Scan for the cell matching the given text and deliver its (x, y) coordinate at center. 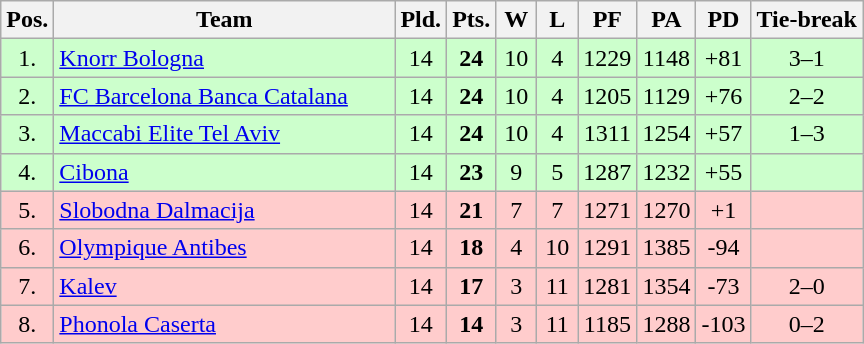
+81 (724, 58)
1. (28, 58)
W (516, 20)
Tie-break (807, 20)
23 (472, 172)
1232 (666, 172)
1354 (666, 286)
2–0 (807, 286)
Cibona (224, 172)
Olympique Antibes (224, 248)
Team (224, 20)
+1 (724, 210)
1271 (608, 210)
1270 (666, 210)
Pld. (421, 20)
1287 (608, 172)
-94 (724, 248)
1311 (608, 134)
4. (28, 172)
5. (28, 210)
Maccabi Elite Tel Aviv (224, 134)
Slobodna Dalmacija (224, 210)
1229 (608, 58)
1129 (666, 96)
1291 (608, 248)
3–1 (807, 58)
2. (28, 96)
Pos. (28, 20)
5 (558, 172)
FC Barcelona Banca Catalana (224, 96)
Phonola Caserta (224, 324)
8. (28, 324)
+57 (724, 134)
9 (516, 172)
6. (28, 248)
Knorr Bologna (224, 58)
1254 (666, 134)
Kalev (224, 286)
1148 (666, 58)
-103 (724, 324)
1281 (608, 286)
7. (28, 286)
PA (666, 20)
+55 (724, 172)
1385 (666, 248)
1–3 (807, 134)
2–2 (807, 96)
-73 (724, 286)
PF (608, 20)
L (558, 20)
1205 (608, 96)
Pts. (472, 20)
17 (472, 286)
18 (472, 248)
+76 (724, 96)
1288 (666, 324)
1185 (608, 324)
21 (472, 210)
0–2 (807, 324)
PD (724, 20)
3. (28, 134)
